Determine the [X, Y] coordinate at the center of the cell enclosing the given text.  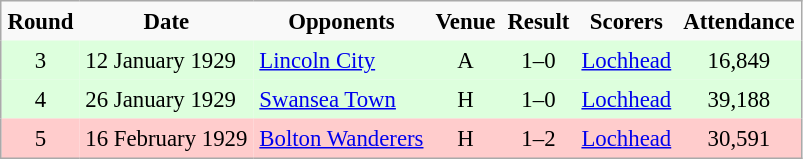
26 January 1929 [166, 100]
Attendance [739, 21]
Bolton Wanderers [341, 139]
5 [40, 139]
Opponents [341, 21]
4 [40, 100]
A [465, 60]
3 [40, 60]
Result [538, 21]
Scorers [626, 21]
Round [40, 21]
1–2 [538, 139]
Swansea Town [341, 100]
Lincoln City [341, 60]
16 February 1929 [166, 139]
12 January 1929 [166, 60]
30,591 [739, 139]
Date [166, 21]
Venue [465, 21]
16,849 [739, 60]
39,188 [739, 100]
